For the text-containing cell, return its midpoint in (x, y) coordinate format. 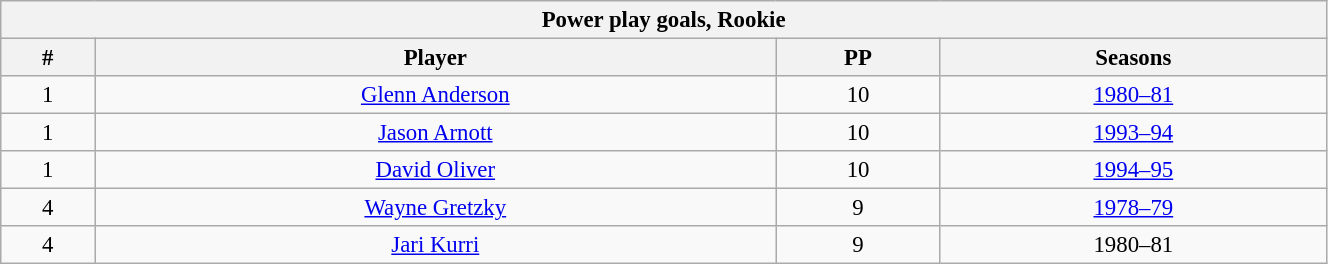
1993–94 (1133, 133)
David Oliver (436, 170)
Power play goals, Rookie (664, 20)
Seasons (1133, 58)
Player (436, 58)
# (48, 58)
Jason Arnott (436, 133)
Jari Kurri (436, 245)
Wayne Gretzky (436, 208)
1994–95 (1133, 170)
Glenn Anderson (436, 95)
1978–79 (1133, 208)
PP (858, 58)
